Locate the cell with the specified text and output its [X, Y] center coordinate. 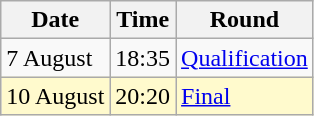
Date [56, 20]
20:20 [143, 96]
Final [245, 96]
7 August [56, 58]
Time [143, 20]
Round [245, 20]
Qualification [245, 58]
10 August [56, 96]
18:35 [143, 58]
